Extract the [x, y] coordinate from the center of the cell holding the provided text.  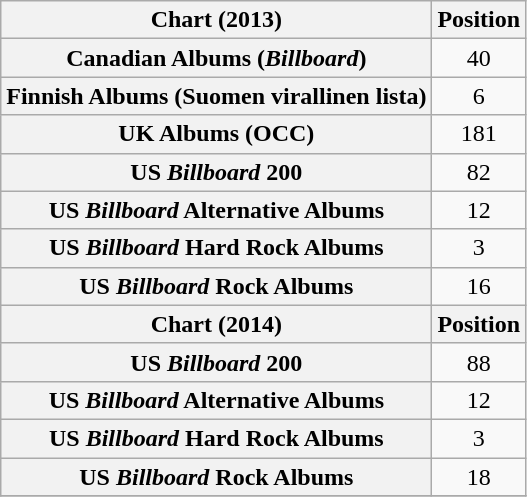
Canadian Albums (Billboard) [216, 58]
16 [479, 286]
88 [479, 362]
Chart (2014) [216, 324]
Finnish Albums (Suomen virallinen lista) [216, 96]
6 [479, 96]
82 [479, 172]
Chart (2013) [216, 20]
40 [479, 58]
18 [479, 477]
UK Albums (OCC) [216, 134]
181 [479, 134]
